Capture the cell that displays the provided text and extract its (X, Y) central coordinate. 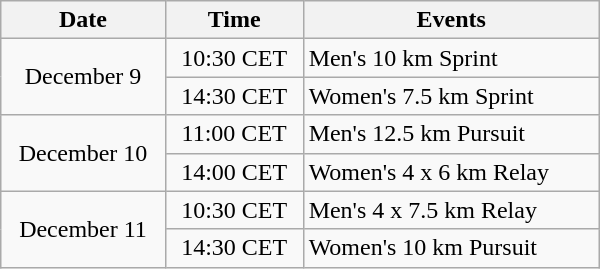
14:00 CET (234, 172)
Men's 4 x 7.5 km Relay (451, 210)
Date (83, 20)
December 9 (83, 77)
Women's 4 x 6 km Relay (451, 172)
December 11 (83, 229)
Men's 10 km Sprint (451, 58)
Women's 10 km Pursuit (451, 248)
Women's 7.5 km Sprint (451, 96)
Time (234, 20)
Events (451, 20)
Men's 12.5 km Pursuit (451, 134)
11:00 CET (234, 134)
December 10 (83, 153)
